Pinpoint the cell where the given text exists, returning its (X, Y) midpoint coordinate. 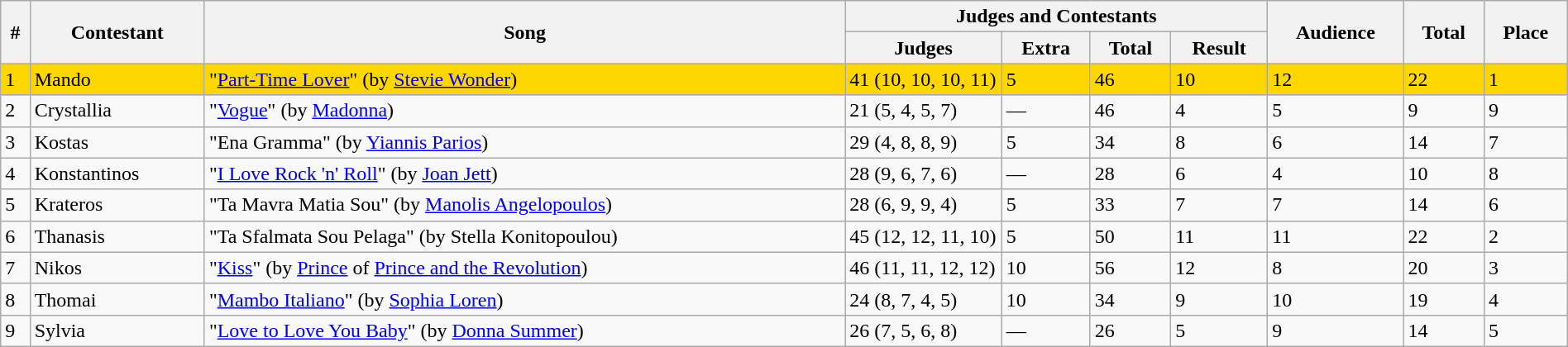
# (15, 32)
"Ena Gramma" (by Yiannis Parios) (524, 142)
20 (1444, 268)
"Part-Time Lover" (by Stevie Wonder) (524, 79)
29 (4, 8, 8, 9) (923, 142)
33 (1130, 205)
26 (1130, 330)
56 (1130, 268)
Song (524, 32)
Judges (923, 48)
21 (5, 4, 5, 7) (923, 111)
Konstantinos (117, 173)
Thomai (117, 299)
Krateros (117, 205)
Contestant (117, 32)
50 (1130, 236)
"Vogue" (by Madonna) (524, 111)
26 (7, 5, 6, 8) (923, 330)
Extra (1045, 48)
"I Love Rock 'n' Roll" (by Joan Jett) (524, 173)
Audience (1336, 32)
Nikos (117, 268)
46 (11, 11, 12, 12) (923, 268)
45 (12, 12, 11, 10) (923, 236)
Kostas (117, 142)
"Kiss" (by Prince of Prince and the Revolution) (524, 268)
41 (10, 10, 10, 11) (923, 79)
Judges and Contestants (1057, 17)
"Mambo Italiano" (by Sophia Loren) (524, 299)
Thanasis (117, 236)
28 (6, 9, 9, 4) (923, 205)
"Ta Sfalmata Sou Pelaga" (by Stella Konitopoulou) (524, 236)
"Love to Love You Baby" (by Donna Summer) (524, 330)
19 (1444, 299)
Sylvia (117, 330)
"Ta Mavra Matia Sou" (by Manolis Angelopoulos) (524, 205)
Crystallia (117, 111)
Result (1219, 48)
28 (9, 6, 7, 6) (923, 173)
Place (1525, 32)
Mando (117, 79)
24 (8, 7, 4, 5) (923, 299)
28 (1130, 173)
